Determine the [X, Y] coordinate at the center of the cell enclosing the given text.  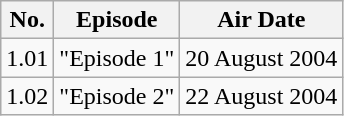
No. [28, 20]
1.02 [28, 96]
Air Date [262, 20]
"Episode 1" [117, 58]
20 August 2004 [262, 58]
1.01 [28, 58]
Episode [117, 20]
22 August 2004 [262, 96]
"Episode 2" [117, 96]
